Identify which cell holds the provided text, then report its [X, Y] central coordinate. 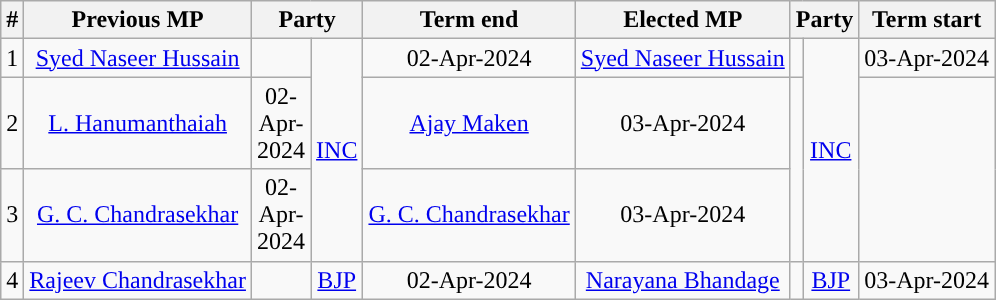
1 [12, 58]
Narayana Bhandage [682, 280]
Term start [927, 20]
3 [12, 215]
2 [12, 123]
Rajeev Chandrasekhar [138, 280]
L. Hanumanthaiah [138, 123]
# [12, 20]
Previous MP [138, 20]
Ajay Maken [469, 123]
4 [12, 280]
Term end [469, 20]
Elected MP [682, 20]
